From the cell containing the given text, extract its center point as [x, y] coordinate. 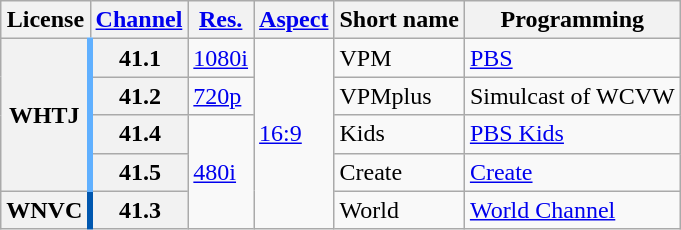
PBS [572, 58]
VPM [399, 58]
WNVC [46, 210]
41.3 [139, 210]
41.2 [139, 96]
41.5 [139, 172]
VPMplus [399, 96]
WHTJ [46, 115]
License [46, 20]
PBS Kids [572, 134]
World Channel [572, 210]
Simulcast of WCVW [572, 96]
World [399, 210]
Programming [572, 20]
41.4 [139, 134]
Channel [139, 20]
Res. [221, 20]
16:9 [294, 134]
Short name [399, 20]
720p [221, 96]
Aspect [294, 20]
480i [221, 172]
41.1 [139, 58]
1080i [221, 58]
Kids [399, 134]
